Pinpoint the cell where the given text exists, returning its (x, y) midpoint coordinate. 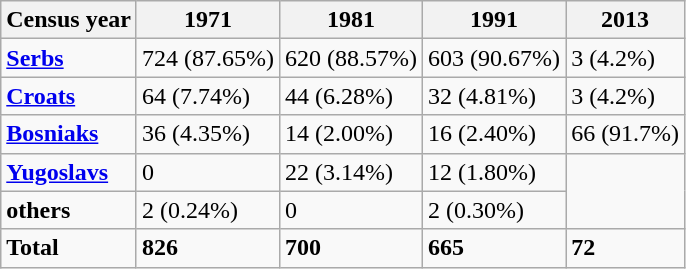
603 (90.67%) (494, 58)
724 (87.65%) (208, 58)
2 (0.30%) (494, 210)
2 (0.24%) (208, 210)
72 (626, 248)
620 (88.57%) (352, 58)
64 (7.74%) (208, 96)
665 (494, 248)
Yugoslavs (69, 172)
32 (4.81%) (494, 96)
2013 (626, 20)
1981 (352, 20)
66 (91.7%) (626, 134)
826 (208, 248)
22 (3.14%) (352, 172)
16 (2.40%) (494, 134)
others (69, 210)
1991 (494, 20)
700 (352, 248)
44 (6.28%) (352, 96)
Total (69, 248)
Census year (69, 20)
Bosniaks (69, 134)
36 (4.35%) (208, 134)
Serbs (69, 58)
Croats (69, 96)
12 (1.80%) (494, 172)
1971 (208, 20)
14 (2.00%) (352, 134)
